From the cell containing the given text, extract its center point as (x, y) coordinate. 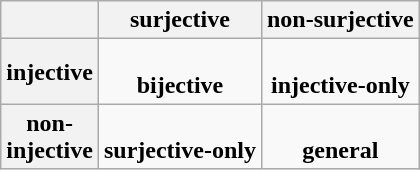
bijective (180, 72)
injective-only (340, 72)
non-surjective (340, 20)
injective (50, 72)
non-injective (50, 136)
surjective-only (180, 136)
general (340, 136)
surjective (180, 20)
